Extract the [X, Y] coordinate from the center of the cell holding the provided text.  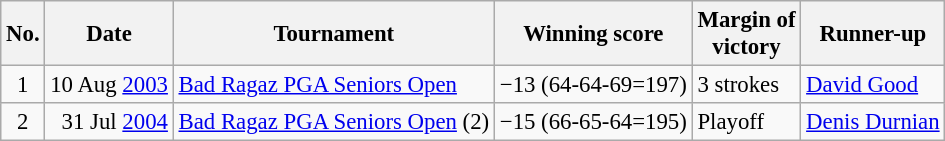
Margin ofvictory [746, 34]
3 strokes [746, 85]
Winning score [593, 34]
Denis Durnian [873, 122]
2 [23, 122]
Bad Ragaz PGA Seniors Open [334, 85]
−13 (64-64-69=197) [593, 85]
Tournament [334, 34]
No. [23, 34]
Date [109, 34]
Runner-up [873, 34]
31 Jul 2004 [109, 122]
−15 (66-65-64=195) [593, 122]
1 [23, 85]
10 Aug 2003 [109, 85]
Playoff [746, 122]
Bad Ragaz PGA Seniors Open (2) [334, 122]
David Good [873, 85]
